Capture the cell that displays the provided text and extract its (X, Y) central coordinate. 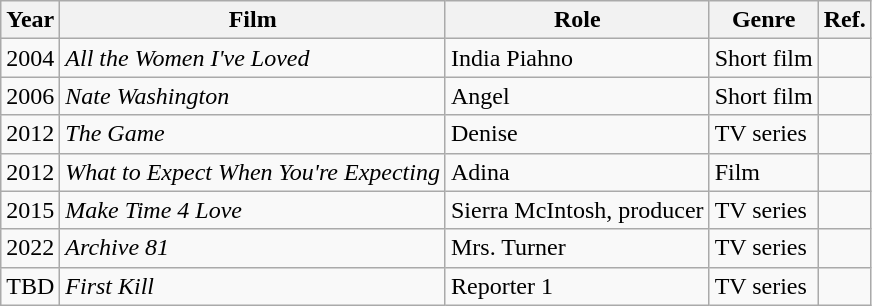
Sierra McIntosh, producer (577, 210)
Role (577, 20)
2015 (30, 210)
What to Expect When You're Expecting (253, 172)
Denise (577, 134)
India Piahno (577, 58)
2006 (30, 96)
Adina (577, 172)
Year (30, 20)
2022 (30, 248)
The Game (253, 134)
Ref. (844, 20)
Archive 81 (253, 248)
Mrs. Turner (577, 248)
Angel (577, 96)
First Kill (253, 286)
2004 (30, 58)
Genre (764, 20)
TBD (30, 286)
All the Women I've Loved (253, 58)
Nate Washington (253, 96)
Make Time 4 Love (253, 210)
Reporter 1 (577, 286)
